Capture the cell that displays the provided text and extract its (X, Y) central coordinate. 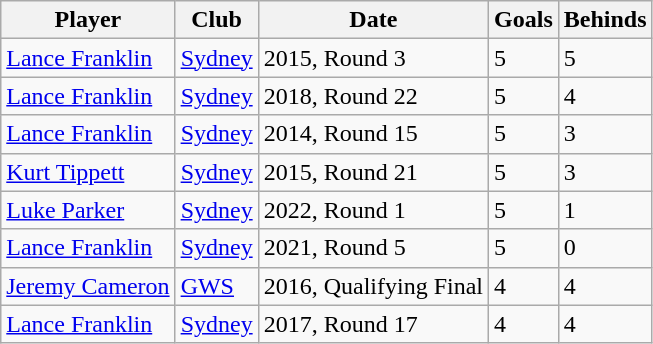
2018, Round 22 (373, 96)
Behinds (605, 20)
Player (88, 20)
2017, Round 17 (373, 324)
Club (216, 20)
GWS (216, 286)
0 (605, 248)
Kurt Tippett (88, 172)
2014, Round 15 (373, 134)
1 (605, 210)
Date (373, 20)
Goals (524, 20)
2015, Round 3 (373, 58)
2016, Qualifying Final (373, 286)
Jeremy Cameron (88, 286)
2015, Round 21 (373, 172)
2021, Round 5 (373, 248)
Luke Parker (88, 210)
2022, Round 1 (373, 210)
